Detect which cell encompasses the target text, then output its (X, Y) center coordinate. 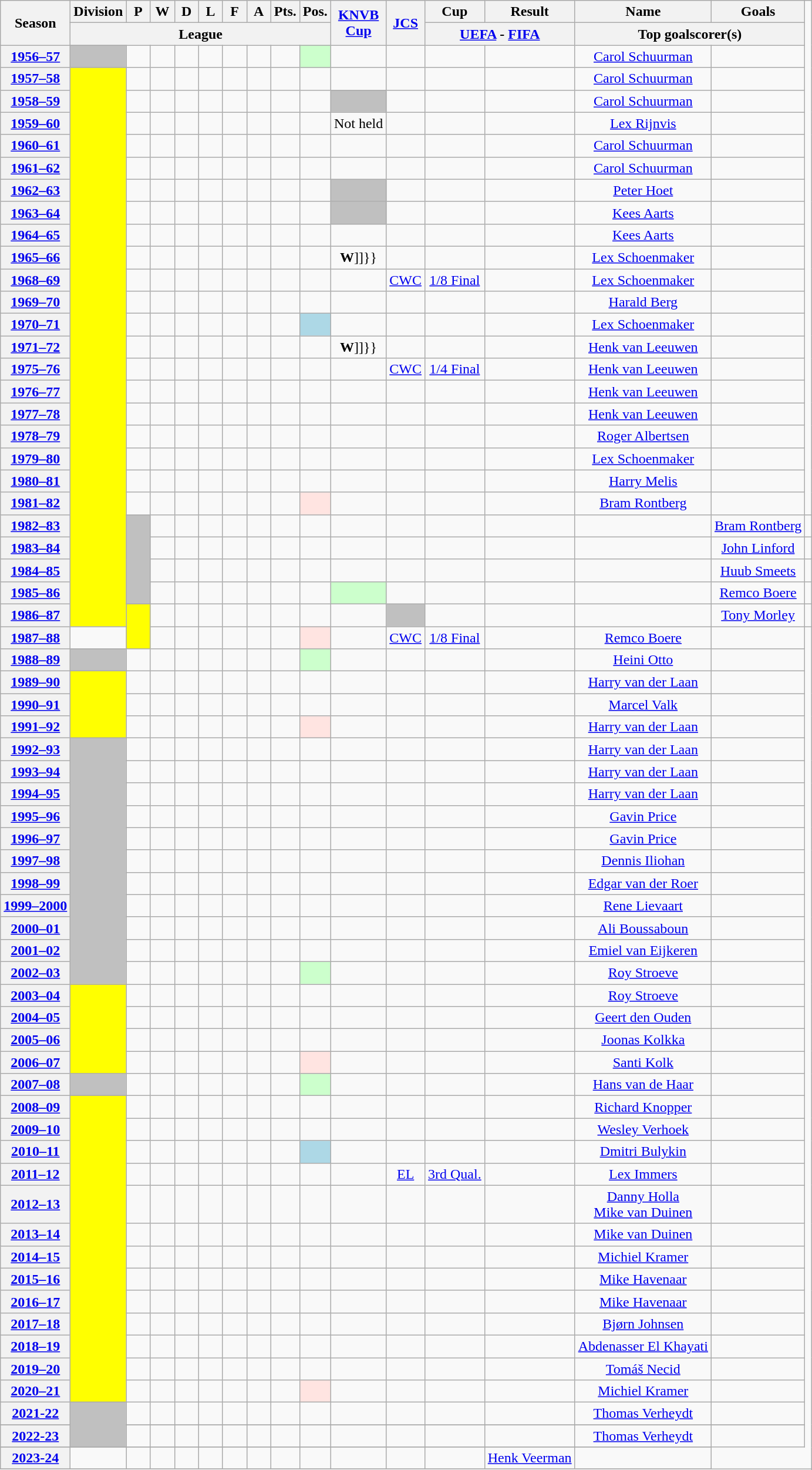
2018–19 (35, 1346)
1991–92 (35, 727)
2012–13 (35, 1204)
Goals (757, 12)
Tomáš Necid (643, 1369)
Result (530, 12)
Huub Smeets (757, 570)
1981–82 (35, 503)
Harry Melis (643, 481)
2003–04 (35, 995)
1968–69 (35, 280)
L (210, 12)
1990–91 (35, 705)
1969–70 (35, 302)
2005–06 (35, 1040)
Marcel Valk (643, 705)
1977–78 (35, 414)
John Linford (757, 548)
1970–71 (35, 325)
1993–94 (35, 772)
1980–81 (35, 481)
1984–85 (35, 570)
2015–16 (35, 1279)
Top goalscorer(s) (690, 34)
EL (406, 1174)
Cup (455, 12)
2021-22 (35, 1414)
1998–99 (35, 883)
Edgar van der Roer (643, 883)
KNVBCup (358, 23)
League (201, 34)
1989–90 (35, 682)
3rd Qual. (455, 1174)
1975–76 (35, 369)
1996–97 (35, 839)
2023-24 (35, 1458)
Lex Immers (643, 1174)
2014–15 (35, 1257)
Not held (358, 123)
1999–2000 (35, 906)
2000–01 (35, 928)
2013–14 (35, 1234)
D (187, 12)
Richard Knopper (643, 1107)
Emiel van Eijkeren (643, 950)
2019–20 (35, 1369)
Harald Berg (643, 302)
1964–65 (35, 235)
1985–86 (35, 593)
1978–79 (35, 436)
1963–64 (35, 213)
2011–12 (35, 1174)
2004–05 (35, 1018)
Tony Morley (757, 615)
1971–72 (35, 347)
Rene Lievaart (643, 906)
A (258, 12)
Joonas Kolkka (643, 1040)
Abdenasser El Khayati (643, 1346)
Dennis Iliohan (643, 861)
F (235, 12)
1979–80 (35, 459)
Santi Kolk (643, 1062)
2007–08 (35, 1085)
2016–17 (35, 1301)
1992–93 (35, 749)
Name (643, 12)
1961–62 (35, 168)
1994–95 (35, 794)
1/4 Final (455, 369)
1976–77 (35, 392)
2008–09 (35, 1107)
Wesley Verhoek (643, 1129)
Division (99, 12)
1995–96 (35, 816)
Geert den Ouden (643, 1018)
1957–58 (35, 79)
1983–84 (35, 548)
Dmitri Bulykin (643, 1152)
1986–87 (35, 615)
1959–60 (35, 123)
Roger Albertsen (643, 436)
1982–83 (35, 526)
2022-23 (35, 1436)
1956–57 (35, 56)
Pos. (315, 12)
1962–63 (35, 190)
Ali Boussaboun (643, 928)
UEFA - FIFA (500, 34)
Henk Veerman (530, 1458)
1958–59 (35, 101)
P (139, 12)
2006–07 (35, 1062)
2017–18 (35, 1324)
2001–02 (35, 950)
Lex Rijnvis (643, 123)
Heini Otto (643, 660)
1988–89 (35, 660)
Season (35, 23)
2009–10 (35, 1129)
Pts. (285, 12)
JCS (406, 23)
1965–66 (35, 257)
1997–98 (35, 861)
2020–21 (35, 1391)
1960–61 (35, 146)
Mike van Duinen (643, 1234)
Danny HollaMike van Duinen (643, 1204)
Peter Hoet (643, 190)
Bjørn Johnsen (643, 1324)
W (162, 12)
1987–88 (35, 637)
Hans van de Haar (643, 1085)
2002–03 (35, 973)
2010–11 (35, 1152)
